Find where the given text appears and provide that cell's center as [X, Y] coordinate. 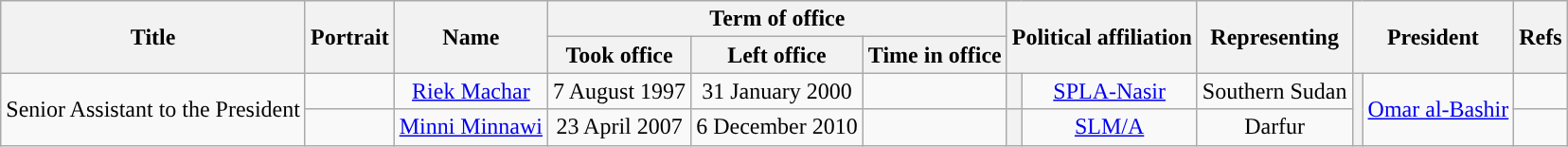
SPLA-Nasir [1110, 91]
Term of office [778, 19]
Senior Assistant to the President [153, 109]
Portrait [349, 37]
Title [153, 37]
Left office [777, 55]
President [1434, 37]
Name [471, 37]
Minni Minnawi [471, 127]
7 August 1997 [619, 91]
Omar al-Bashir [1438, 109]
Took office [619, 55]
Refs [1541, 37]
23 April 2007 [619, 127]
SLM/A [1110, 127]
Time in office [935, 55]
Darfur [1274, 127]
31 January 2000 [777, 91]
Southern Sudan [1274, 91]
6 December 2010 [777, 127]
Political affiliation [1102, 37]
Representing [1274, 37]
Riek Machar [471, 91]
